Return [X, Y] of the center of cell containing provided text 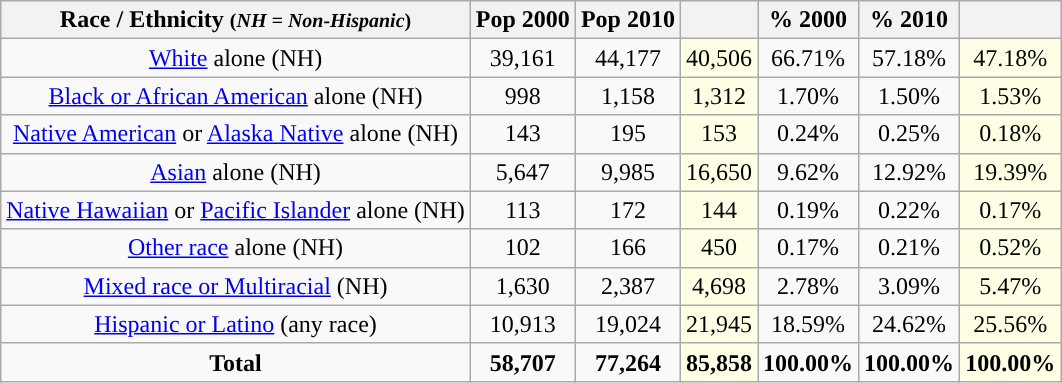
58,707 [522, 362]
9.62% [808, 172]
Native Hawaiian or Pacific Islander alone (NH) [236, 210]
Mixed race or Multiracial (NH) [236, 286]
1.70% [808, 96]
Black or African American alone (NH) [236, 96]
Asian alone (NH) [236, 172]
Native American or Alaska Native alone (NH) [236, 134]
Hispanic or Latino (any race) [236, 324]
143 [522, 134]
Total [236, 362]
16,650 [718, 172]
9,985 [628, 172]
% 2010 [910, 20]
21,945 [718, 324]
24.62% [910, 324]
10,913 [522, 324]
0.24% [808, 134]
19,024 [628, 324]
25.56% [1010, 324]
77,264 [628, 362]
1.50% [910, 96]
0.25% [910, 134]
Race / Ethnicity (NH = Non-Hispanic) [236, 20]
0.22% [910, 210]
0.18% [1010, 134]
5,647 [522, 172]
4,698 [718, 286]
66.71% [808, 58]
0.21% [910, 248]
40,506 [718, 58]
19.39% [1010, 172]
Pop 2010 [628, 20]
450 [718, 248]
166 [628, 248]
113 [522, 210]
0.52% [1010, 248]
1,630 [522, 286]
% 2000 [808, 20]
0.19% [808, 210]
1,158 [628, 96]
2,387 [628, 286]
85,858 [718, 362]
Other race alone (NH) [236, 248]
57.18% [910, 58]
White alone (NH) [236, 58]
18.59% [808, 324]
12.92% [910, 172]
102 [522, 248]
1.53% [1010, 96]
998 [522, 96]
153 [718, 134]
2.78% [808, 286]
144 [718, 210]
39,161 [522, 58]
47.18% [1010, 58]
5.47% [1010, 286]
195 [628, 134]
44,177 [628, 58]
3.09% [910, 286]
Pop 2000 [522, 20]
172 [628, 210]
1,312 [718, 96]
